Pinpoint the cell where the given text exists, returning its [x, y] midpoint coordinate. 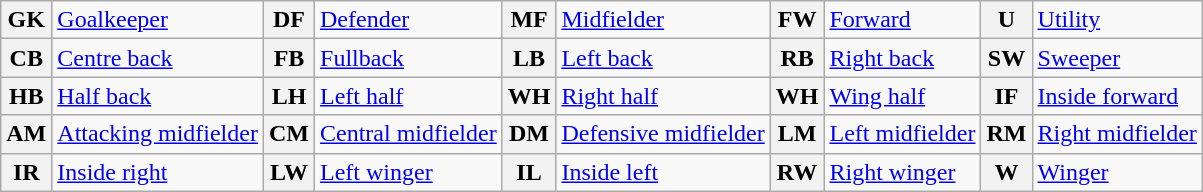
IR [26, 172]
LW [288, 172]
RW [797, 172]
W [1006, 172]
Right midfielder [1117, 134]
Central midfielder [409, 134]
IL [529, 172]
Winger [1117, 172]
Left back [663, 58]
U [1006, 20]
GK [26, 20]
Inside left [663, 172]
Wing half [902, 96]
Right back [902, 58]
Sweeper [1117, 58]
FW [797, 20]
RM [1006, 134]
MF [529, 20]
IF [1006, 96]
DF [288, 20]
LM [797, 134]
Defender [409, 20]
Half back [158, 96]
Right winger [902, 172]
Left midfielder [902, 134]
Inside right [158, 172]
SW [1006, 58]
LH [288, 96]
Left winger [409, 172]
RB [797, 58]
Right half [663, 96]
Left half [409, 96]
Goalkeeper [158, 20]
LB [529, 58]
CB [26, 58]
Midfielder [663, 20]
Forward [902, 20]
Centre back [158, 58]
DM [529, 134]
Inside forward [1117, 96]
AM [26, 134]
HB [26, 96]
Fullback [409, 58]
FB [288, 58]
Attacking midfielder [158, 134]
CM [288, 134]
Defensive midfielder [663, 134]
Utility [1117, 20]
